Extract the (X, Y) coordinate from the center of the cell holding the provided text.  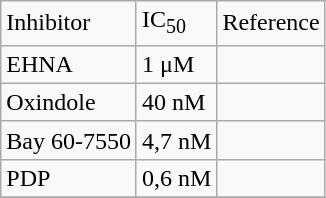
IC50 (176, 23)
40 nM (176, 102)
EHNA (69, 64)
4,7 nM (176, 140)
Oxindole (69, 102)
Inhibitor (69, 23)
Bay 60-7550 (69, 140)
1 μM (176, 64)
Reference (271, 23)
PDP (69, 178)
0,6 nM (176, 178)
